Extract the (X, Y) coordinate from the center of the cell holding the provided text.  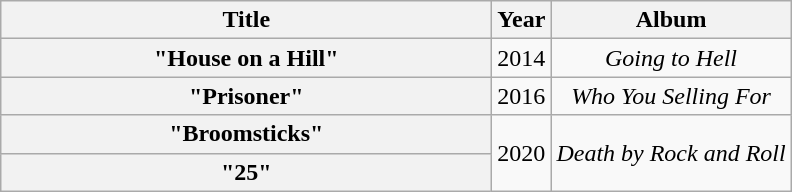
Going to Hell (671, 58)
"Broomsticks" (246, 134)
2016 (522, 96)
"Prisoner" (246, 96)
"25" (246, 172)
Year (522, 20)
Who You Selling For (671, 96)
2020 (522, 153)
"House on a Hill" (246, 58)
2014 (522, 58)
Title (246, 20)
Death by Rock and Roll (671, 153)
Album (671, 20)
